Extract the (x, y) coordinate from the center of the cell holding the provided text.  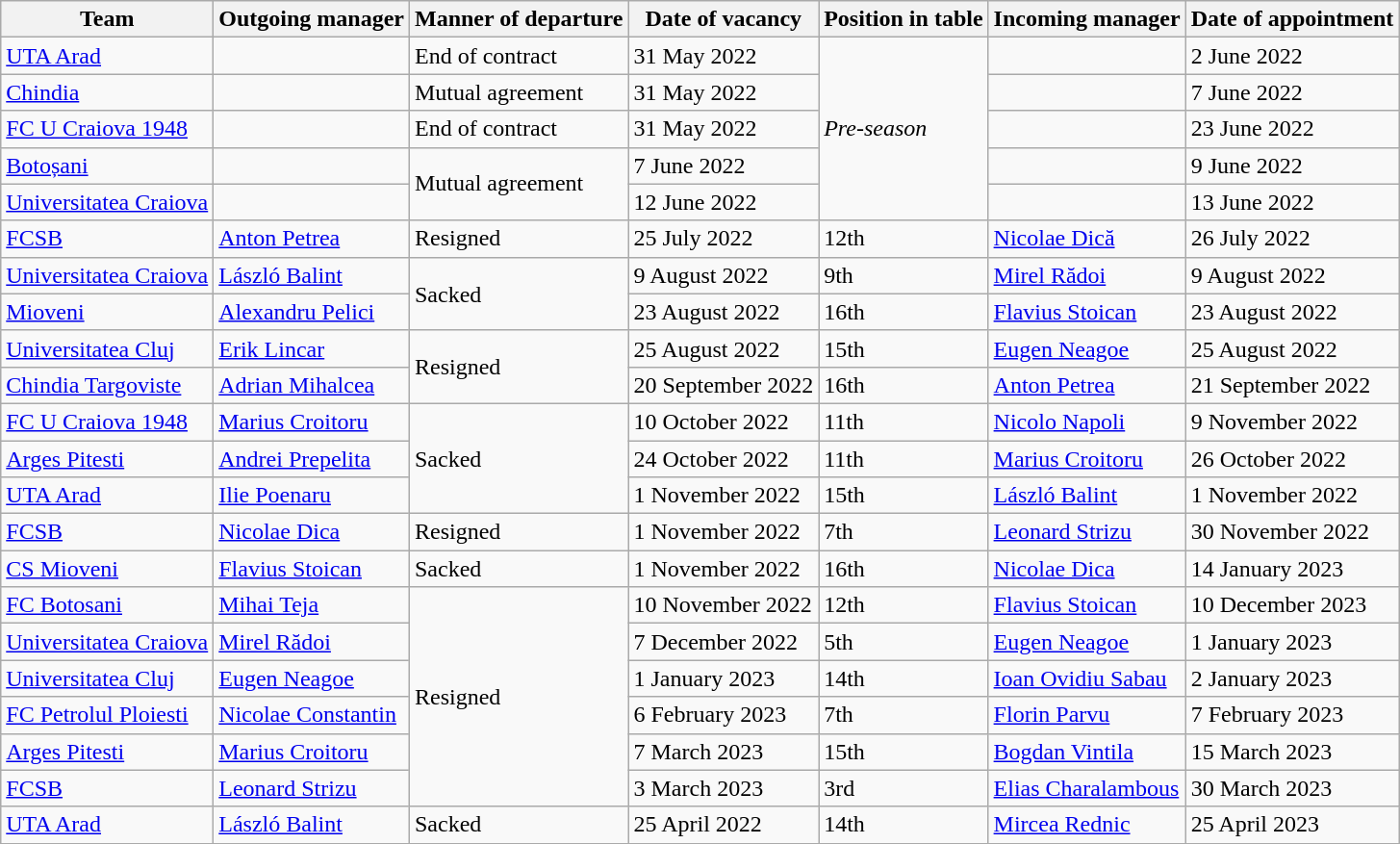
Mioveni (108, 312)
FC Petrolul Ploiesti (108, 715)
12 June 2022 (724, 202)
Adrian Mihalcea (312, 385)
Incoming manager (1087, 19)
Ioan Ovidiu Sabau (1087, 678)
2 June 2022 (1292, 56)
Mihai Teja (312, 605)
26 July 2022 (1292, 239)
Outgoing manager (312, 19)
Botoșani (108, 166)
Nicolae Constantin (312, 715)
9 November 2022 (1292, 422)
Mircea Rednic (1087, 825)
Andrei Prepelita (312, 459)
Erik Lincar (312, 348)
15 March 2023 (1292, 752)
2 January 2023 (1292, 678)
Pre-season (904, 129)
6 February 2023 (724, 715)
Chindia (108, 92)
Date of vacancy (724, 19)
13 June 2022 (1292, 202)
25 April 2022 (724, 825)
21 September 2022 (1292, 385)
9th (904, 275)
3rd (904, 788)
25 April 2023 (1292, 825)
14 January 2023 (1292, 569)
7 February 2023 (1292, 715)
20 September 2022 (724, 385)
Chindia Targoviste (108, 385)
FC Botosani (108, 605)
7 December 2022 (724, 642)
30 November 2022 (1292, 532)
7 March 2023 (724, 752)
25 July 2022 (724, 239)
Position in table (904, 19)
3 March 2023 (724, 788)
Ilie Poenaru (312, 496)
10 December 2023 (1292, 605)
Nicolo Napoli (1087, 422)
26 October 2022 (1292, 459)
Manner of departure (518, 19)
Florin Parvu (1087, 715)
10 October 2022 (724, 422)
23 June 2022 (1292, 129)
Nicolae Dică (1087, 239)
24 October 2022 (724, 459)
Alexandru Pelici (312, 312)
10 November 2022 (724, 605)
Elias Charalambous (1087, 788)
Bogdan Vintila (1087, 752)
30 March 2023 (1292, 788)
5th (904, 642)
Date of appointment (1292, 19)
9 June 2022 (1292, 166)
Team (108, 19)
CS Mioveni (108, 569)
